Find where the given text appears and provide that cell's center as (x, y) coordinate. 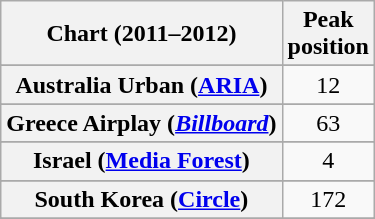
South Korea (Circle) (142, 199)
Israel (Media Forest) (142, 161)
Australia Urban (ARIA) (142, 85)
12 (328, 85)
Chart (2011–2012) (142, 34)
Greece Airplay (Billboard) (142, 123)
4 (328, 161)
172 (328, 199)
63 (328, 123)
Peakposition (328, 34)
